Find where the given text appears and provide that cell's center as [X, Y] coordinate. 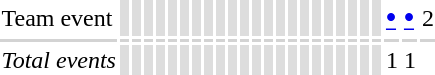
2 [428, 18]
Total events [58, 60]
Team event [58, 18]
